Capture the cell that displays the provided text and extract its (x, y) central coordinate. 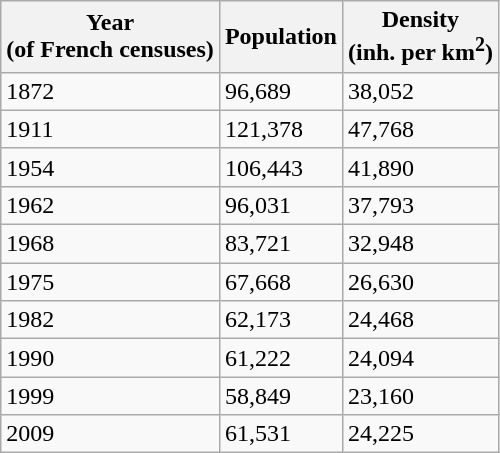
1954 (110, 167)
1911 (110, 129)
106,443 (280, 167)
32,948 (420, 244)
1999 (110, 396)
Year(of French censuses) (110, 37)
1975 (110, 282)
1968 (110, 244)
37,793 (420, 205)
96,689 (280, 91)
1962 (110, 205)
1872 (110, 91)
38,052 (420, 91)
Density(inh. per km2) (420, 37)
61,222 (280, 358)
26,630 (420, 282)
83,721 (280, 244)
121,378 (280, 129)
23,160 (420, 396)
24,094 (420, 358)
24,225 (420, 434)
58,849 (280, 396)
41,890 (420, 167)
2009 (110, 434)
62,173 (280, 320)
1982 (110, 320)
61,531 (280, 434)
24,468 (420, 320)
1990 (110, 358)
96,031 (280, 205)
67,668 (280, 282)
Population (280, 37)
47,768 (420, 129)
